Capture the cell that displays the provided text and extract its [x, y] central coordinate. 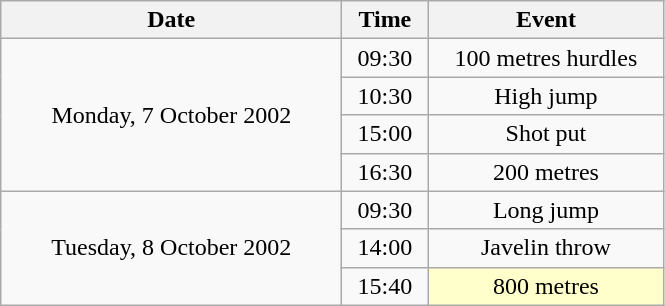
Tuesday, 8 October 2002 [172, 248]
Shot put [546, 134]
Javelin throw [546, 248]
Time [385, 20]
200 metres [546, 172]
Long jump [546, 210]
15:00 [385, 134]
Event [546, 20]
16:30 [385, 172]
14:00 [385, 248]
100 metres hurdles [546, 58]
High jump [546, 96]
Monday, 7 October 2002 [172, 115]
800 metres [546, 286]
10:30 [385, 96]
15:40 [385, 286]
Date [172, 20]
